Search for the cell housing the specified text and yield its [x, y] center coordinate. 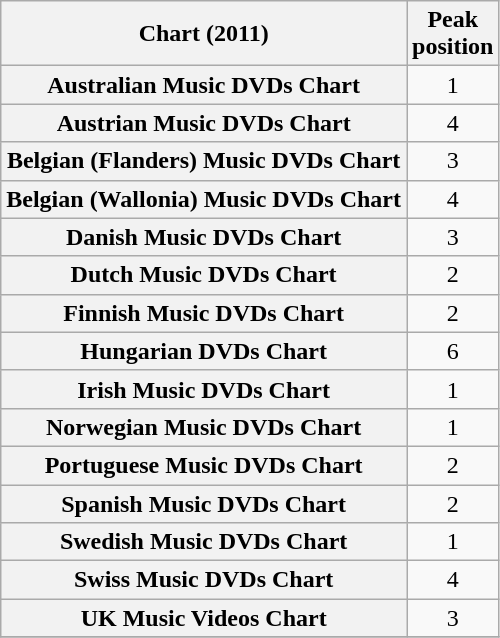
Portuguese Music DVDs Chart [204, 465]
Belgian (Flanders) Music DVDs Chart [204, 161]
Danish Music DVDs Chart [204, 237]
Peakposition [452, 34]
Australian Music DVDs Chart [204, 85]
UK Music Videos Chart [204, 618]
Chart (2011) [204, 34]
6 [452, 351]
Irish Music DVDs Chart [204, 389]
Spanish Music DVDs Chart [204, 503]
Swiss Music DVDs Chart [204, 580]
Hungarian DVDs Chart [204, 351]
Finnish Music DVDs Chart [204, 313]
Belgian (Wallonia) Music DVDs Chart [204, 199]
Dutch Music DVDs Chart [204, 275]
Austrian Music DVDs Chart [204, 123]
Norwegian Music DVDs Chart [204, 427]
Swedish Music DVDs Chart [204, 542]
